Search for the cell housing the specified text and yield its (x, y) center coordinate. 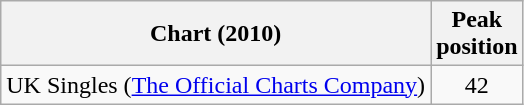
UK Singles (The Official Charts Company) (216, 85)
Peakposition (477, 34)
Chart (2010) (216, 34)
42 (477, 85)
